Return the (X, Y) coordinate for the center point of the cell that contains the specified text.  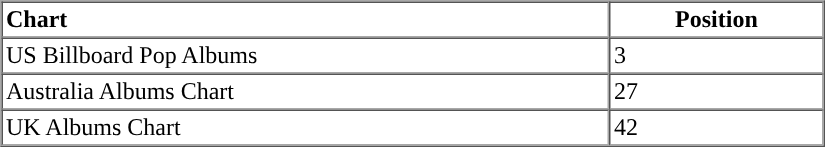
Australia Albums Chart (306, 92)
UK Albums Chart (306, 128)
27 (716, 92)
3 (716, 56)
Position (716, 20)
42 (716, 128)
US Billboard Pop Albums (306, 56)
Chart (306, 20)
